Capture the cell that displays the provided text and extract its (X, Y) central coordinate. 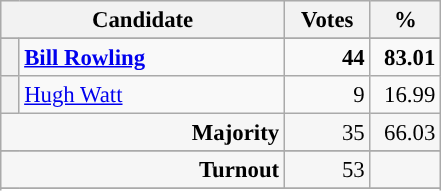
35 (327, 133)
44 (327, 58)
Majority (143, 133)
Votes (327, 20)
83.01 (406, 58)
16.99 (406, 95)
Candidate (143, 20)
Bill Rowling (152, 58)
53 (327, 170)
% (406, 20)
Hugh Watt (152, 95)
Turnout (143, 170)
9 (327, 95)
66.03 (406, 133)
